Return the (X, Y) coordinate for the center point of the cell that contains the specified text.  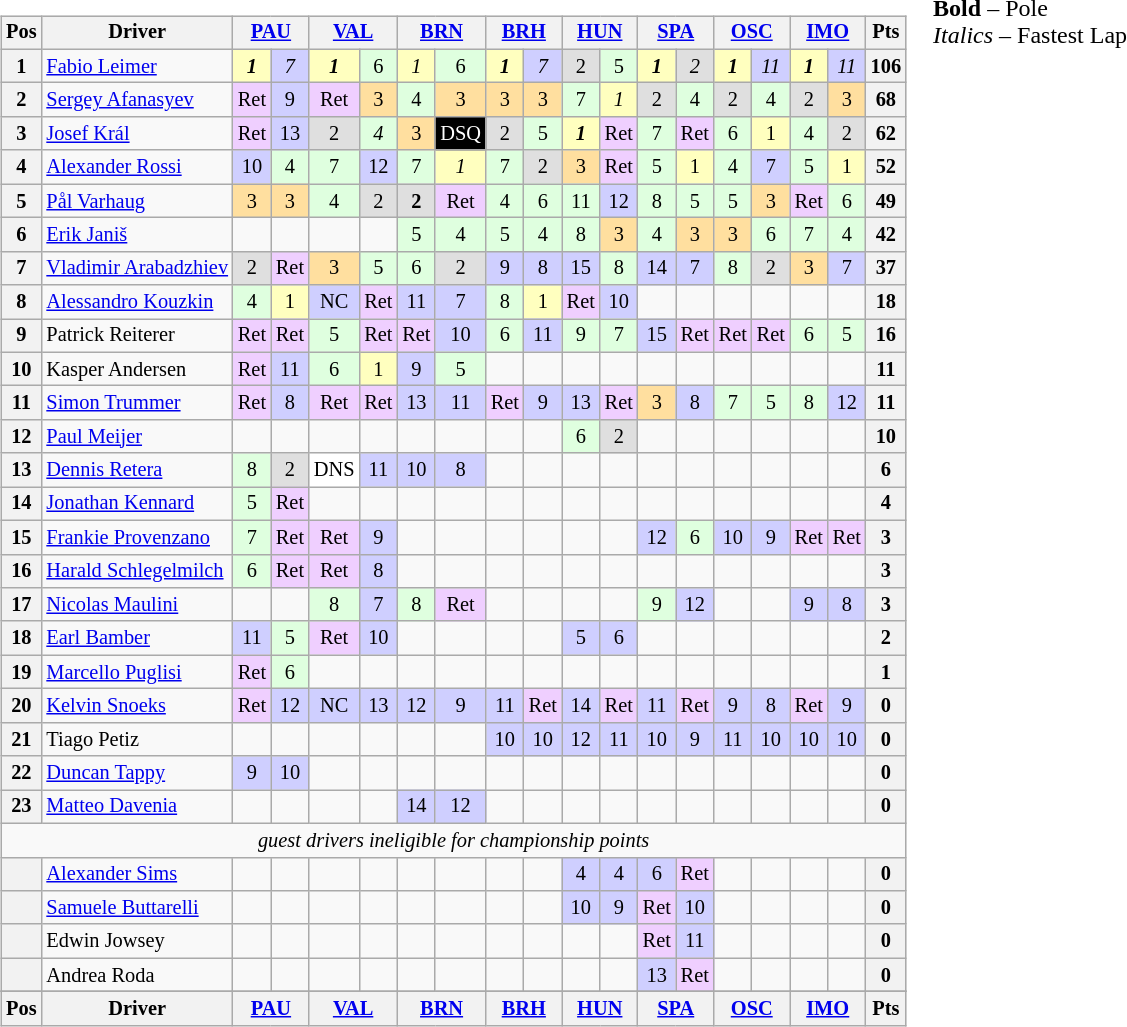
Simon Trummer (136, 403)
37 (886, 268)
62 (886, 134)
Josef Král (136, 134)
Kelvin Snoeks (136, 706)
Erik Janiš (136, 235)
Tiago Petiz (136, 739)
DSQ (460, 134)
Alexander Sims (136, 874)
Andrea Roda (136, 975)
guest drivers ineligible for championship points (454, 840)
52 (886, 167)
Earl Bamber (136, 638)
Patrick Reiterer (136, 336)
DNS (334, 470)
Edwin Jowsey (136, 941)
Vladimir Arabadzhiev (136, 268)
Frankie Provenzano (136, 537)
Alessandro Kouzkin (136, 302)
22 (21, 773)
Jonathan Kennard (136, 504)
Marcello Puglisi (136, 672)
Nicolas Maulini (136, 605)
Sergey Afanasyev (136, 100)
Duncan Tappy (136, 773)
Kasper Andersen (136, 369)
17 (21, 605)
42 (886, 235)
23 (21, 807)
Paul Meijer (136, 437)
21 (21, 739)
20 (21, 706)
49 (886, 201)
Samuele Buttarelli (136, 908)
106 (886, 66)
Dennis Retera (136, 470)
Pål Varhaug (136, 201)
68 (886, 100)
Alexander Rossi (136, 167)
Fabio Leimer (136, 66)
Harald Schlegelmilch (136, 571)
19 (21, 672)
Matteo Davenia (136, 807)
